Scan for the cell matching the given text and deliver its (x, y) coordinate at center. 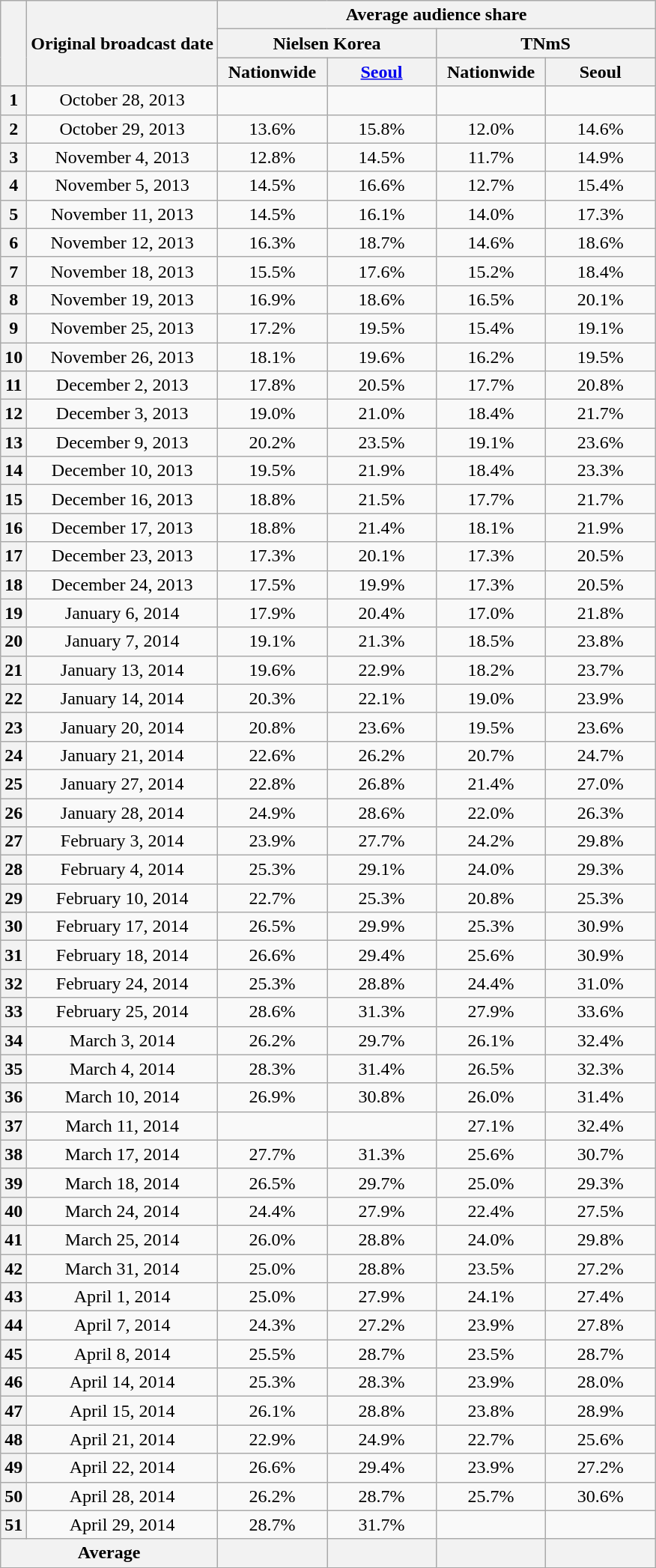
24 (13, 755)
26 (13, 812)
November 11, 2013 (123, 214)
1 (13, 100)
13.6% (272, 129)
January 20, 2014 (123, 727)
29.1% (381, 870)
April 29, 2014 (123, 1525)
18.7% (381, 242)
35 (13, 1069)
22.0% (491, 812)
17.6% (381, 271)
January 14, 2014 (123, 698)
30.8% (381, 1097)
29 (13, 898)
16.1% (381, 214)
TNmS (546, 43)
31.7% (381, 1525)
7 (13, 271)
6 (13, 242)
30.7% (601, 1154)
25.5% (272, 1354)
21.5% (381, 499)
January 13, 2014 (123, 670)
26.9% (272, 1097)
27 (13, 841)
February 25, 2014 (123, 1012)
3 (13, 157)
28.9% (601, 1411)
April 15, 2014 (123, 1411)
October 29, 2013 (123, 129)
17.2% (272, 328)
17 (13, 556)
30.6% (601, 1496)
14.9% (601, 157)
November 5, 2013 (123, 186)
January 28, 2014 (123, 812)
25 (13, 784)
20.2% (272, 442)
March 10, 2014 (123, 1097)
26.8% (381, 784)
December 2, 2013 (123, 385)
38 (13, 1154)
51 (13, 1525)
20.3% (272, 698)
17.0% (491, 613)
April 7, 2014 (123, 1326)
27.5% (601, 1211)
24.7% (601, 755)
11.7% (491, 157)
19.9% (381, 585)
December 10, 2013 (123, 471)
16.2% (491, 357)
30 (13, 927)
48 (13, 1439)
April 8, 2014 (123, 1354)
February 10, 2014 (123, 898)
22.1% (381, 698)
42 (13, 1269)
12.8% (272, 157)
March 18, 2014 (123, 1183)
Original broadcast date (123, 43)
32.3% (601, 1069)
23.7% (601, 670)
20 (13, 641)
13 (13, 442)
March 31, 2014 (123, 1269)
16.3% (272, 242)
March 4, 2014 (123, 1069)
Average audience share (436, 15)
November 4, 2013 (123, 157)
9 (13, 328)
February 4, 2014 (123, 870)
36 (13, 1097)
14 (13, 471)
November 12, 2013 (123, 242)
45 (13, 1354)
32 (13, 983)
January 6, 2014 (123, 613)
20.4% (381, 613)
December 3, 2013 (123, 414)
33 (13, 1012)
April 14, 2014 (123, 1382)
December 16, 2013 (123, 499)
April 1, 2014 (123, 1297)
41 (13, 1239)
2 (13, 129)
27.1% (491, 1126)
16.5% (491, 299)
February 18, 2014 (123, 955)
40 (13, 1211)
23 (13, 727)
16.6% (381, 186)
27.0% (601, 784)
21.0% (381, 414)
15.5% (272, 271)
14.0% (491, 214)
March 25, 2014 (123, 1239)
26.3% (601, 812)
December 24, 2013 (123, 585)
17.8% (272, 385)
19 (13, 613)
31 (13, 955)
December 9, 2013 (123, 442)
March 24, 2014 (123, 1211)
January 27, 2014 (123, 784)
16 (13, 528)
January 21, 2014 (123, 755)
4 (13, 186)
November 26, 2013 (123, 357)
February 17, 2014 (123, 927)
43 (13, 1297)
29.9% (381, 927)
22.4% (491, 1211)
5 (13, 214)
15.2% (491, 271)
21 (13, 670)
March 17, 2014 (123, 1154)
27.8% (601, 1326)
22.8% (272, 784)
11 (13, 385)
18.5% (491, 641)
18.2% (491, 670)
28 (13, 870)
31.0% (601, 983)
20.7% (491, 755)
November 19, 2013 (123, 299)
21.8% (601, 613)
October 28, 2013 (123, 100)
25.7% (491, 1496)
34 (13, 1040)
12 (13, 414)
17.5% (272, 585)
December 17, 2013 (123, 528)
15.8% (381, 129)
24.1% (491, 1297)
February 3, 2014 (123, 841)
15 (13, 499)
24.2% (491, 841)
17.9% (272, 613)
November 25, 2013 (123, 328)
April 28, 2014 (123, 1496)
November 18, 2013 (123, 271)
39 (13, 1183)
March 11, 2014 (123, 1126)
April 21, 2014 (123, 1439)
December 23, 2013 (123, 556)
10 (13, 357)
44 (13, 1326)
8 (13, 299)
March 3, 2014 (123, 1040)
50 (13, 1496)
Average (109, 1553)
February 24, 2014 (123, 983)
Nielsen Korea (327, 43)
22.6% (272, 755)
21.3% (381, 641)
16.9% (272, 299)
47 (13, 1411)
28.0% (601, 1382)
22 (13, 698)
18 (13, 585)
January 7, 2014 (123, 641)
23.3% (601, 471)
37 (13, 1126)
27.4% (601, 1297)
12.0% (491, 129)
12.7% (491, 186)
46 (13, 1382)
April 22, 2014 (123, 1468)
24.3% (272, 1326)
33.6% (601, 1012)
49 (13, 1468)
